From the cell containing the given text, extract its center point as [X, Y] coordinate. 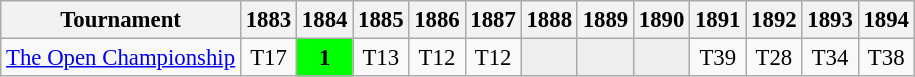
1887 [493, 20]
1883 [268, 20]
1894 [886, 20]
1890 [661, 20]
T34 [830, 58]
1888 [549, 20]
1884 [325, 20]
1885 [381, 20]
Tournament [121, 20]
T13 [381, 58]
1 [325, 58]
1886 [437, 20]
1892 [774, 20]
1891 [718, 20]
1893 [830, 20]
The Open Championship [121, 58]
T17 [268, 58]
1889 [605, 20]
T39 [718, 58]
T28 [774, 58]
T38 [886, 58]
